Return [X, Y] of the center of cell containing provided text 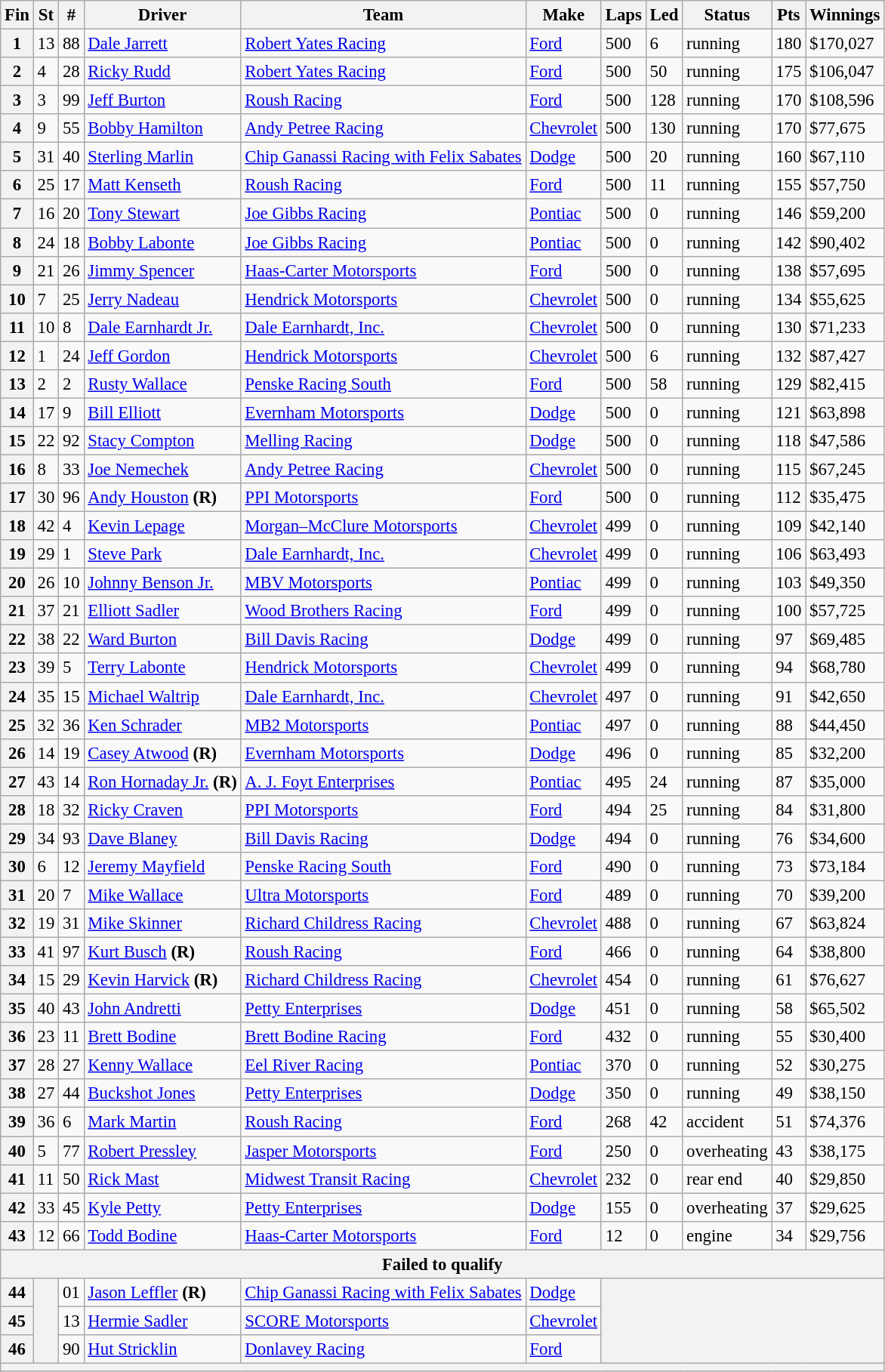
180 [788, 44]
$69,485 [845, 640]
93 [71, 838]
$59,200 [845, 214]
Johnny Benson Jr. [162, 583]
Make [563, 15]
Midwest Transit Racing [384, 1179]
370 [624, 1065]
$30,275 [845, 1065]
175 [788, 72]
138 [788, 270]
Led [665, 15]
$63,493 [845, 554]
96 [71, 498]
51 [788, 1122]
$82,415 [845, 384]
87 [788, 782]
128 [665, 100]
77 [71, 1151]
495 [624, 782]
112 [788, 498]
accident [727, 1122]
Morgan–McClure Motorsports [384, 526]
MB2 Motorsports [384, 725]
Todd Bodine [162, 1235]
$57,725 [845, 611]
232 [624, 1179]
92 [71, 441]
Ultra Motorsports [384, 895]
Stacy Compton [162, 441]
Eel River Racing [384, 1065]
432 [624, 1037]
$55,625 [845, 299]
$63,824 [845, 923]
Sterling Marlin [162, 157]
$65,502 [845, 1009]
Ricky Craven [162, 810]
$170,027 [845, 44]
Jimmy Spencer [162, 270]
146 [788, 214]
Failed to qualify [442, 1264]
Mike Skinner [162, 923]
99 [71, 100]
490 [624, 867]
SCORE Motorsports [384, 1321]
Jasper Motorsports [384, 1151]
$32,200 [845, 753]
Matt Kenseth [162, 185]
Bobby Hamilton [162, 128]
$77,675 [845, 128]
$29,625 [845, 1207]
Kevin Harvick (R) [162, 980]
160 [788, 157]
$34,600 [845, 838]
$39,200 [845, 895]
$73,184 [845, 867]
67 [788, 923]
$35,475 [845, 498]
Jerry Nadeau [162, 299]
118 [788, 441]
Winnings [845, 15]
Hermie Sadler [162, 1321]
Driver [162, 15]
Jeff Burton [162, 100]
121 [788, 412]
Status [727, 15]
Kurt Busch (R) [162, 952]
85 [788, 753]
$38,150 [845, 1094]
Mark Martin [162, 1122]
$49,350 [845, 583]
115 [788, 469]
$30,400 [845, 1037]
Buckshot Jones [162, 1094]
$38,800 [845, 952]
Steve Park [162, 554]
Dale Jarrett [162, 44]
$57,750 [845, 185]
$76,627 [845, 980]
496 [624, 753]
Ricky Rudd [162, 72]
73 [788, 867]
61 [788, 980]
Bobby Labonte [162, 242]
66 [71, 1235]
268 [624, 1122]
Brett Bodine [162, 1037]
$57,695 [845, 270]
132 [788, 356]
488 [624, 923]
rear end [727, 1179]
St [45, 15]
$42,650 [845, 696]
Jason Leffler (R) [162, 1293]
$108,596 [845, 100]
451 [624, 1009]
01 [71, 1293]
Bill Elliott [162, 412]
Joe Nemechek [162, 469]
$42,140 [845, 526]
250 [624, 1151]
$35,000 [845, 782]
Ron Hornaday Jr. (R) [162, 782]
90 [71, 1349]
466 [624, 952]
100 [788, 611]
$71,233 [845, 327]
Jeff Gordon [162, 356]
142 [788, 242]
109 [788, 526]
106 [788, 554]
A. J. Foyt Enterprises [384, 782]
Ward Burton [162, 640]
engine [727, 1235]
$106,047 [845, 72]
$44,450 [845, 725]
$38,175 [845, 1151]
Wood Brothers Racing [384, 611]
John Andretti [162, 1009]
$63,898 [845, 412]
129 [788, 384]
Pts [788, 15]
$29,850 [845, 1179]
Kevin Lepage [162, 526]
$47,586 [845, 441]
Michael Waltrip [162, 696]
94 [788, 668]
Fin [17, 15]
Mike Wallace [162, 895]
$67,245 [845, 469]
$87,427 [845, 356]
$74,376 [845, 1122]
Ken Schrader [162, 725]
$29,756 [845, 1235]
Dave Blaney [162, 838]
350 [624, 1094]
46 [17, 1349]
Rusty Wallace [162, 384]
70 [788, 895]
Hut Stricklin [162, 1349]
Donlavey Racing [384, 1349]
# [71, 15]
103 [788, 583]
49 [788, 1094]
$90,402 [845, 242]
Elliott Sadler [162, 611]
Kenny Wallace [162, 1065]
Tony Stewart [162, 214]
Terry Labonte [162, 668]
Jeremy Mayfield [162, 867]
Laps [624, 15]
Rick Mast [162, 1179]
76 [788, 838]
MBV Motorsports [384, 583]
Dale Earnhardt Jr. [162, 327]
Robert Pressley [162, 1151]
Kyle Petty [162, 1207]
Team [384, 15]
64 [788, 952]
$31,800 [845, 810]
Brett Bodine Racing [384, 1037]
52 [788, 1065]
134 [788, 299]
91 [788, 696]
$67,110 [845, 157]
$68,780 [845, 668]
Melling Racing [384, 441]
454 [624, 980]
489 [624, 895]
Casey Atwood (R) [162, 753]
84 [788, 810]
Andy Houston (R) [162, 498]
